Return [X, Y] of the center of cell containing provided text 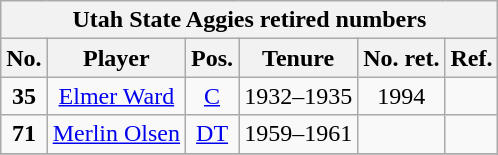
Elmer Ward [116, 96]
DT [212, 134]
Ref. [472, 58]
No. ret. [402, 58]
No. [24, 58]
Utah State Aggies retired numbers [250, 20]
1959–1961 [298, 134]
Pos. [212, 58]
C [212, 96]
1932–1935 [298, 96]
Player [116, 58]
71 [24, 134]
1994 [402, 96]
Merlin Olsen [116, 134]
35 [24, 96]
Tenure [298, 58]
